Extract the [x, y] coordinate from the center of the cell holding the provided text.  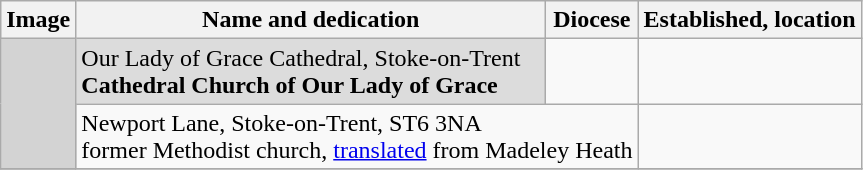
Diocese [592, 20]
Image [38, 20]
Established, location [750, 20]
Name and dedication [311, 20]
Newport Lane, Stoke-on-Trent, ST6 3NAformer Methodist church, translated from Madeley Heath [357, 136]
Our Lady of Grace Cathedral, Stoke-on-TrentCathedral Church of Our Lady of Grace [311, 72]
